Find where the given text appears and provide that cell's center as (x, y) coordinate. 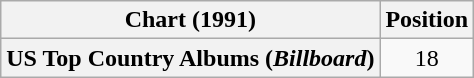
Position (427, 20)
US Top Country Albums (Billboard) (190, 58)
18 (427, 58)
Chart (1991) (190, 20)
